Provide the [x, y] coordinate of the cell's center where the given text is located.  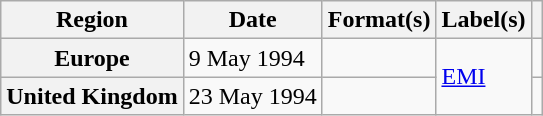
23 May 1994 [252, 96]
Region [92, 20]
9 May 1994 [252, 58]
EMI [484, 77]
Date [252, 20]
Europe [92, 58]
Label(s) [484, 20]
Format(s) [379, 20]
United Kingdom [92, 96]
